Return [X, Y] of the center of cell containing provided text 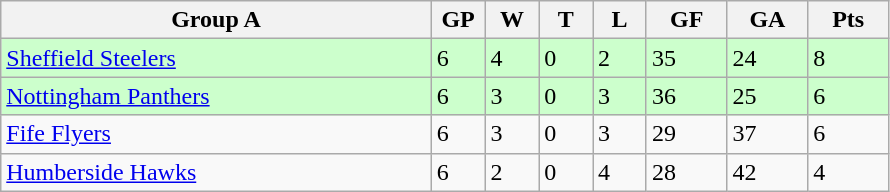
Sheffield Steelers [216, 58]
8 [848, 58]
24 [768, 58]
42 [768, 172]
GF [686, 20]
Fife Flyers [216, 134]
25 [768, 96]
L [620, 20]
37 [768, 134]
28 [686, 172]
29 [686, 134]
Pts [848, 20]
36 [686, 96]
Nottingham Panthers [216, 96]
GP [458, 20]
Humberside Hawks [216, 172]
T [566, 20]
Group A [216, 20]
W [512, 20]
GA [768, 20]
35 [686, 58]
